Identify which cell holds the provided text, then report its (x, y) central coordinate. 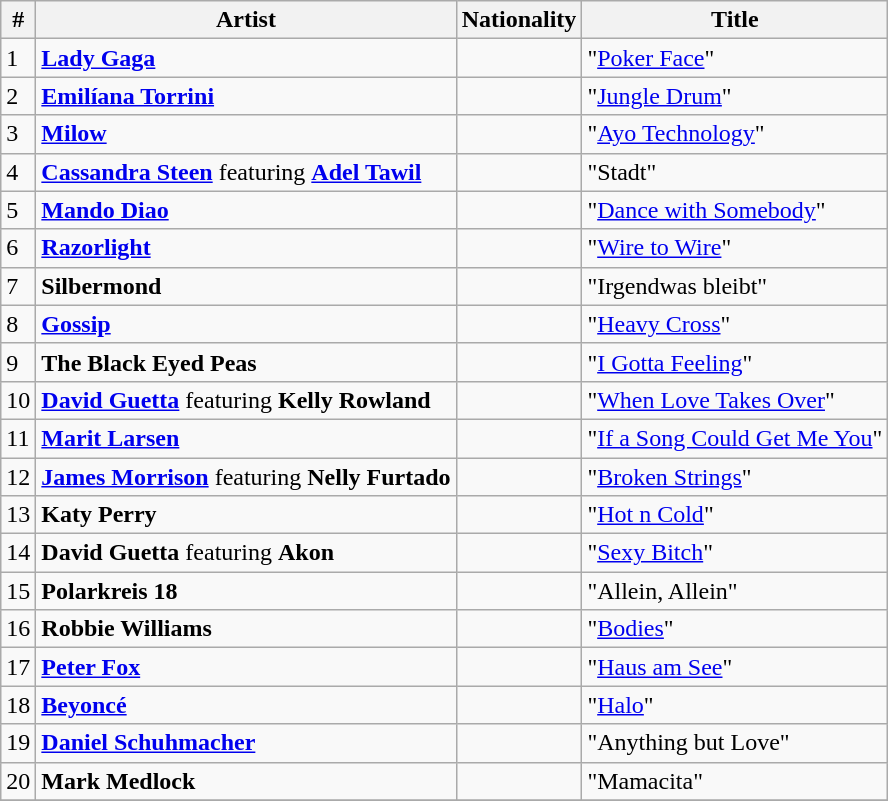
David Guetta featuring Kelly Rowland (246, 400)
10 (18, 400)
Lady Gaga (246, 58)
Razorlight (246, 248)
Gossip (246, 324)
Marit Larsen (246, 438)
"Irgendwas bleibt" (735, 286)
Polarkreis 18 (246, 591)
"Bodies" (735, 629)
"Wire to Wire" (735, 248)
2 (18, 96)
17 (18, 667)
"Haus am See" (735, 667)
"Dance with Somebody" (735, 210)
20 (18, 781)
The Black Eyed Peas (246, 362)
18 (18, 705)
Milow (246, 134)
Beyoncé (246, 705)
Title (735, 20)
9 (18, 362)
Peter Fox (246, 667)
"Allein, Allein" (735, 591)
15 (18, 591)
David Guetta featuring Akon (246, 553)
7 (18, 286)
"If a Song Could Get Me You" (735, 438)
12 (18, 477)
4 (18, 172)
Robbie Williams (246, 629)
"Jungle Drum" (735, 96)
Katy Perry (246, 515)
"Anything but Love" (735, 743)
Silbermond (246, 286)
13 (18, 515)
6 (18, 248)
"Ayo Technology" (735, 134)
"Halo" (735, 705)
"Stadt" (735, 172)
# (18, 20)
Cassandra Steen featuring Adel Tawil (246, 172)
Mark Medlock (246, 781)
Emilíana Torrini (246, 96)
James Morrison featuring Nelly Furtado (246, 477)
19 (18, 743)
"When Love Takes Over" (735, 400)
1 (18, 58)
3 (18, 134)
"Mamacita" (735, 781)
Daniel Schuhmacher (246, 743)
"I Gotta Feeling" (735, 362)
"Sexy Bitch" (735, 553)
"Broken Strings" (735, 477)
Artist (246, 20)
"Heavy Cross" (735, 324)
"Poker Face" (735, 58)
14 (18, 553)
11 (18, 438)
Nationality (519, 20)
"Hot n Cold" (735, 515)
16 (18, 629)
5 (18, 210)
Mando Diao (246, 210)
8 (18, 324)
